Capture the cell that displays the provided text and extract its (X, Y) central coordinate. 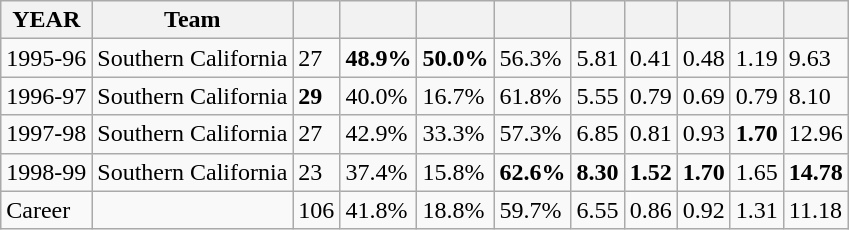
0.81 (650, 134)
0.41 (650, 58)
15.8% (456, 172)
106 (316, 210)
1997-98 (46, 134)
Team (192, 20)
0.92 (704, 210)
8.10 (816, 96)
50.0% (456, 58)
6.85 (598, 134)
56.3% (532, 58)
42.9% (378, 134)
9.63 (816, 58)
37.4% (378, 172)
40.0% (378, 96)
48.9% (378, 58)
5.55 (598, 96)
11.18 (816, 210)
1.65 (756, 172)
1.19 (756, 58)
14.78 (816, 172)
33.3% (456, 134)
0.86 (650, 210)
1996-97 (46, 96)
Career (46, 210)
18.8% (456, 210)
YEAR (46, 20)
1.52 (650, 172)
29 (316, 96)
16.7% (456, 96)
1998-99 (46, 172)
5.81 (598, 58)
0.48 (704, 58)
61.8% (532, 96)
41.8% (378, 210)
6.55 (598, 210)
0.69 (704, 96)
57.3% (532, 134)
8.30 (598, 172)
59.7% (532, 210)
12.96 (816, 134)
62.6% (532, 172)
0.93 (704, 134)
1.31 (756, 210)
23 (316, 172)
1995-96 (46, 58)
